Determine the [X, Y] coordinate at the center of the cell enclosing the given text.  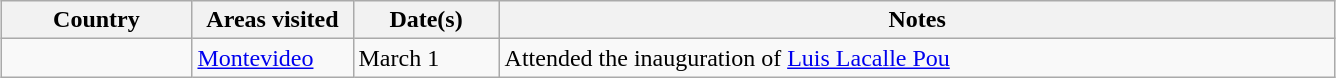
Notes [917, 20]
March 1 [426, 58]
Date(s) [426, 20]
Country [96, 20]
Attended the inauguration of Luis Lacalle Pou [917, 58]
Areas visited [272, 20]
Montevideo [272, 58]
